Output the [x, y] coordinate of the center of the cell containing the given text.  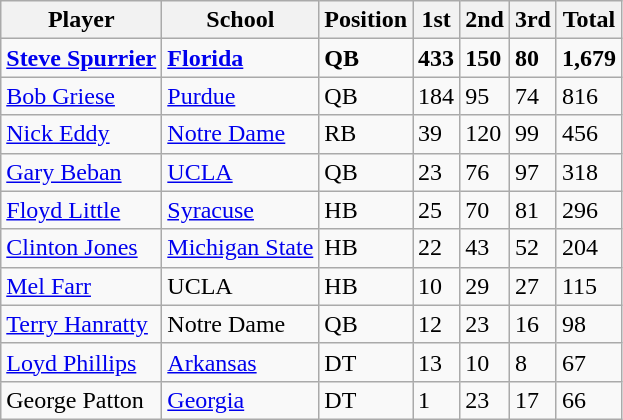
Bob Griese [82, 96]
12 [436, 324]
Total [588, 20]
George Patton [82, 400]
Position [366, 20]
Gary Beban [82, 172]
2nd [485, 20]
27 [532, 286]
Player [82, 20]
39 [436, 134]
1,679 [588, 58]
80 [532, 58]
Purdue [240, 96]
Clinton Jones [82, 248]
52 [532, 248]
74 [532, 96]
816 [588, 96]
13 [436, 362]
Loyd Phillips [82, 362]
296 [588, 210]
204 [588, 248]
66 [588, 400]
16 [532, 324]
97 [532, 172]
8 [532, 362]
3rd [532, 20]
Georgia [240, 400]
Terry Hanratty [82, 324]
Floyd Little [82, 210]
Mel Farr [82, 286]
Syracuse [240, 210]
76 [485, 172]
29 [485, 286]
456 [588, 134]
120 [485, 134]
98 [588, 324]
81 [532, 210]
Nick Eddy [82, 134]
115 [588, 286]
22 [436, 248]
150 [485, 58]
Arkansas [240, 362]
318 [588, 172]
RB [366, 134]
43 [485, 248]
1st [436, 20]
99 [532, 134]
1 [436, 400]
25 [436, 210]
Steve Spurrier [82, 58]
School [240, 20]
17 [532, 400]
95 [485, 96]
Florida [240, 58]
184 [436, 96]
70 [485, 210]
Michigan State [240, 248]
433 [436, 58]
67 [588, 362]
